Scan for the cell matching the given text and deliver its (x, y) coordinate at center. 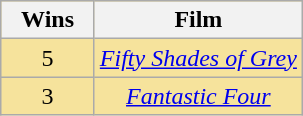
5 (48, 58)
Fantastic Four (198, 96)
Fifty Shades of Grey (198, 58)
Wins (48, 20)
Film (198, 20)
3 (48, 96)
